Identify which cell holds the provided text, then report its [X, Y] central coordinate. 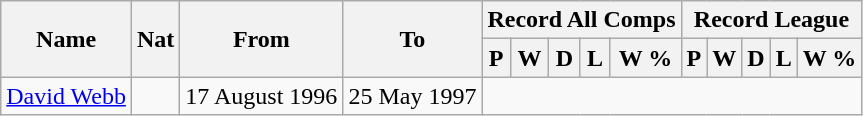
To [412, 39]
17 August 1996 [262, 96]
Name [66, 39]
Record League [772, 20]
25 May 1997 [412, 96]
From [262, 39]
David Webb [66, 96]
Record All Comps [582, 20]
Nat [155, 39]
